Determine the [x, y] coordinate at the center of the cell enclosing the given text.  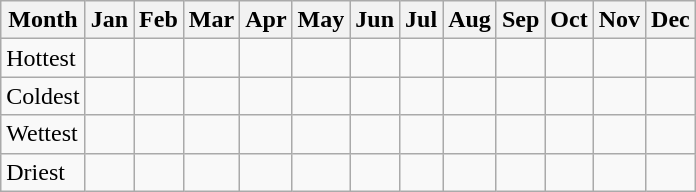
Aug [470, 20]
Driest [43, 172]
Month [43, 20]
Jun [375, 20]
Oct [569, 20]
Hottest [43, 58]
Jan [109, 20]
Feb [159, 20]
Wettest [43, 134]
Jul [422, 20]
May [321, 20]
Dec [671, 20]
Mar [211, 20]
Coldest [43, 96]
Sep [520, 20]
Apr [266, 20]
Nov [619, 20]
